Locate the cell with the specified text and output its (x, y) center coordinate. 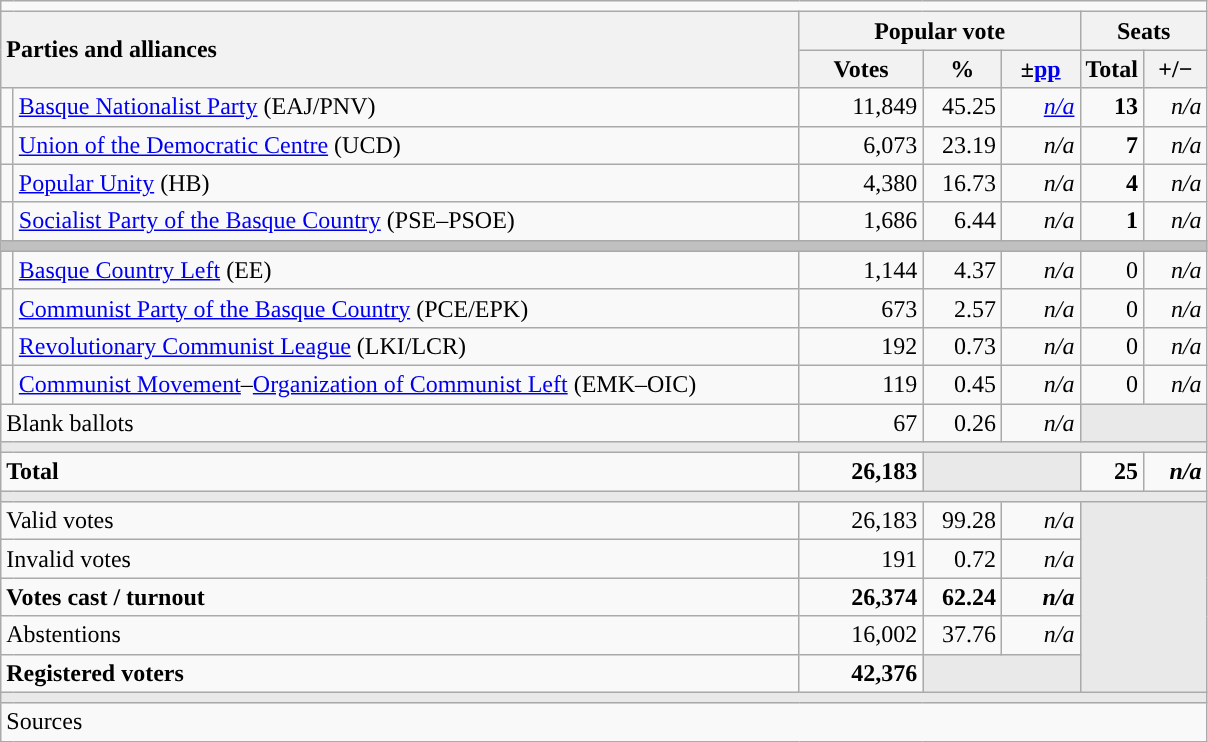
13 (1112, 107)
0.72 (962, 559)
99.28 (962, 521)
Popular Unity (HB) (406, 183)
25 (1112, 472)
% (962, 69)
26,374 (861, 597)
Valid votes (400, 521)
Registered voters (400, 673)
11,849 (861, 107)
45.25 (962, 107)
0.73 (962, 346)
37.76 (962, 635)
+/− (1176, 69)
0.45 (962, 384)
Communist Party of the Basque Country (PCE/EPK) (406, 308)
1,144 (861, 270)
Socialist Party of the Basque Country (PSE–PSOE) (406, 221)
Basque Country Left (EE) (406, 270)
16,002 (861, 635)
7 (1112, 145)
4.37 (962, 270)
Invalid votes (400, 559)
192 (861, 346)
4 (1112, 183)
1,686 (861, 221)
Blank ballots (400, 423)
Basque Nationalist Party (EAJ/PNV) (406, 107)
Popular vote (940, 31)
4,380 (861, 183)
6,073 (861, 145)
6.44 (962, 221)
191 (861, 559)
Parties and alliances (400, 50)
1 (1112, 221)
16.73 (962, 183)
Sources (604, 722)
Union of the Democratic Centre (UCD) (406, 145)
2.57 (962, 308)
Revolutionary Communist League (LKI/LCR) (406, 346)
Communist Movement–Organization of Communist Left (EMK–OIC) (406, 384)
±pp (1040, 69)
23.19 (962, 145)
Votes cast / turnout (400, 597)
Votes (861, 69)
67 (861, 423)
42,376 (861, 673)
119 (861, 384)
Seats (1144, 31)
0.26 (962, 423)
Abstentions (400, 635)
62.24 (962, 597)
673 (861, 308)
